Return (x, y) of the center of cell containing provided text 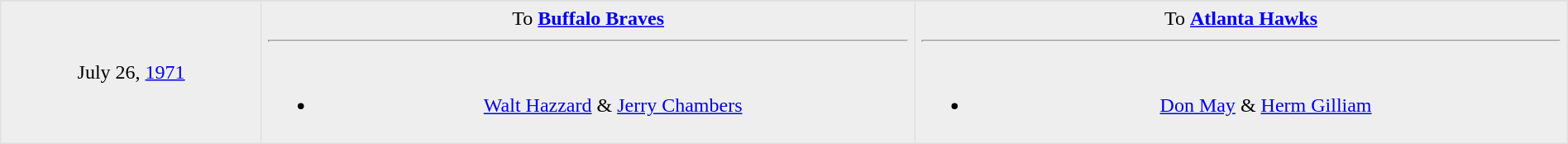
July 26, 1971 (131, 72)
To Atlanta HawksDon May & Herm Gilliam (1241, 72)
To Buffalo BravesWalt Hazzard & Jerry Chambers (587, 72)
